Pinpoint the cell where the given text exists, returning its [x, y] midpoint coordinate. 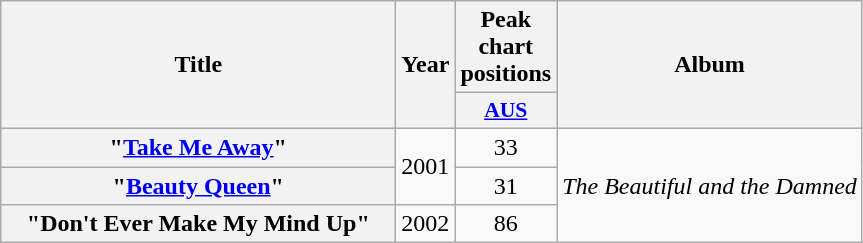
"Beauty Queen" [198, 185]
Peak chart positions [506, 47]
"Take Me Away" [198, 147]
AUS [506, 111]
Title [198, 65]
Year [426, 65]
The Beautiful and the Damned [710, 185]
86 [506, 224]
2001 [426, 166]
"Don't Ever Make My Mind Up" [198, 224]
2002 [426, 224]
33 [506, 147]
Album [710, 65]
31 [506, 185]
